Identify which cell holds the provided text, then report its [x, y] central coordinate. 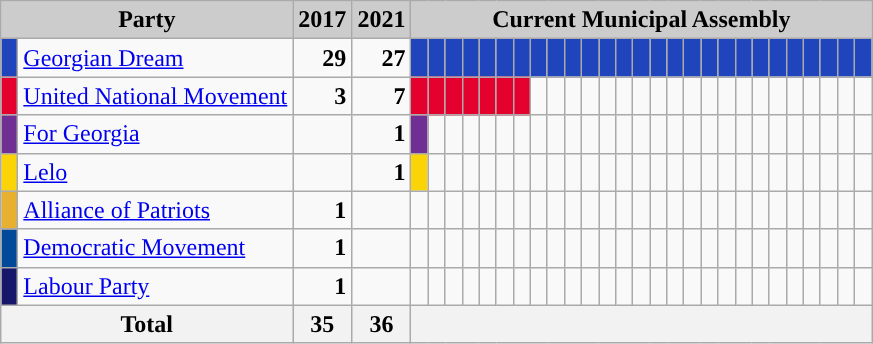
Lelo [156, 172]
2017 [322, 20]
Alliance of Patriots [156, 210]
Georgian Dream [156, 58]
35 [322, 324]
Democratic Movement [156, 248]
Current Municipal Assembly [642, 20]
2021 [382, 20]
Party [147, 20]
3 [322, 96]
Labour Party [156, 286]
27 [382, 58]
Total [147, 324]
7 [382, 96]
29 [322, 58]
United National Movement [156, 96]
For Georgia [156, 134]
36 [382, 324]
